Capture the cell that displays the provided text and extract its [x, y] central coordinate. 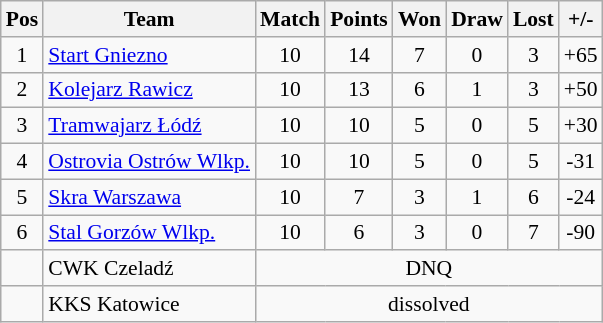
KKS Katowice [149, 304]
2 [22, 90]
Match [290, 19]
Skra Warszawa [149, 197]
+/- [581, 19]
Points [359, 19]
Pos [22, 19]
-90 [581, 233]
-31 [581, 162]
Team [149, 19]
-24 [581, 197]
Lost [534, 19]
13 [359, 90]
Draw [477, 19]
Start Gniezno [149, 55]
CWK Czeladź [149, 269]
Tramwajarz Łódź [149, 126]
Ostrovia Ostrów Wlkp. [149, 162]
dissolved [429, 304]
+30 [581, 126]
Kolejarz Rawicz [149, 90]
Stal Gorzów Wlkp. [149, 233]
14 [359, 55]
+50 [581, 90]
4 [22, 162]
DNQ [429, 269]
+65 [581, 55]
Won [420, 19]
